Scan for the cell matching the given text and deliver its [X, Y] coordinate at center. 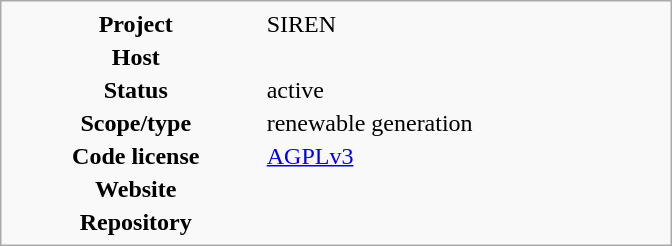
Website [136, 189]
Host [136, 57]
active [464, 90]
Repository [136, 222]
Project [136, 24]
renewable generation [464, 123]
Scope/type [136, 123]
Status [136, 90]
Code license [136, 156]
SIREN [464, 24]
AGPLv3 [464, 156]
